Return (X, Y) of the center of cell containing provided text 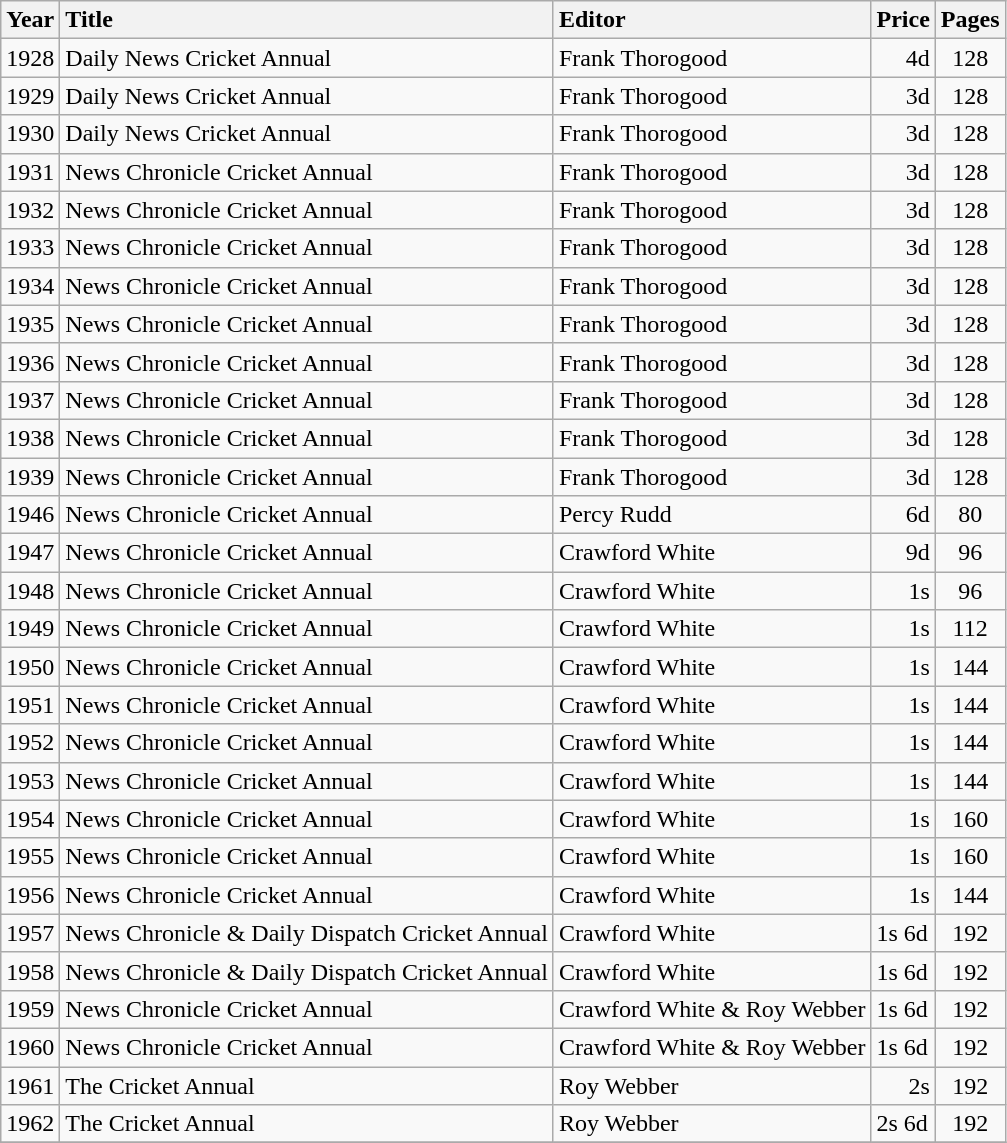
80 (970, 515)
Year (30, 20)
1934 (30, 286)
1931 (30, 172)
1962 (30, 1124)
Price (903, 20)
1933 (30, 248)
9d (903, 553)
4d (903, 58)
1959 (30, 1009)
1951 (30, 705)
1952 (30, 743)
1932 (30, 210)
1947 (30, 553)
1948 (30, 591)
1946 (30, 515)
1929 (30, 96)
1935 (30, 324)
1938 (30, 438)
1957 (30, 933)
1953 (30, 781)
Percy Rudd (712, 515)
1928 (30, 58)
Pages (970, 20)
2s 6d (903, 1124)
1930 (30, 134)
1936 (30, 362)
1937 (30, 400)
112 (970, 629)
1961 (30, 1085)
2s (903, 1085)
1955 (30, 857)
Editor (712, 20)
1949 (30, 629)
1958 (30, 971)
1950 (30, 667)
6d (903, 515)
1960 (30, 1047)
Title (307, 20)
1954 (30, 819)
1956 (30, 895)
1939 (30, 477)
